Search for the cell housing the specified text and yield its [X, Y] center coordinate. 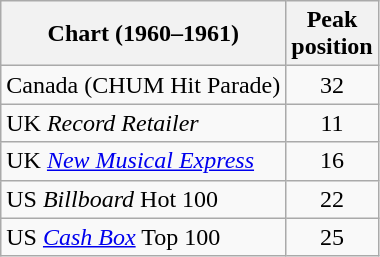
US Cash Box Top 100 [144, 237]
32 [332, 85]
16 [332, 161]
Chart (1960–1961) [144, 34]
Peakposition [332, 34]
25 [332, 237]
US Billboard Hot 100 [144, 199]
11 [332, 123]
UK Record Retailer [144, 123]
UK New Musical Express [144, 161]
Canada (CHUM Hit Parade) [144, 85]
22 [332, 199]
